Search for the cell housing the specified text and yield its (X, Y) center coordinate. 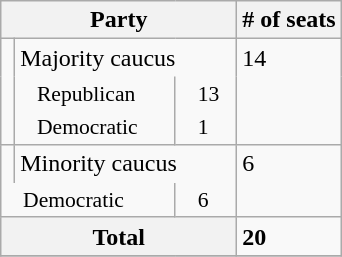
# of seats (289, 20)
Total (119, 236)
14 (289, 58)
13 (206, 93)
1 (206, 128)
20 (289, 236)
Minority caucus (126, 164)
Republican (96, 93)
Party (119, 20)
Majority caucus (126, 58)
